Locate the cell with the specified text and output its (x, y) center coordinate. 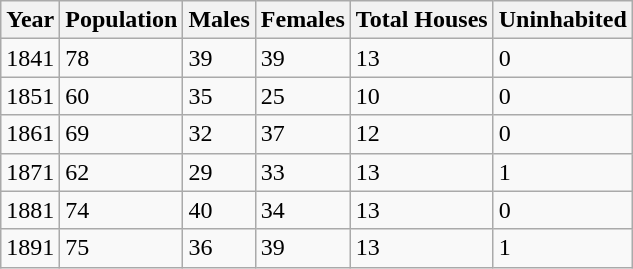
1851 (30, 96)
Population (122, 20)
25 (302, 96)
Females (302, 20)
34 (302, 210)
1841 (30, 58)
40 (219, 210)
74 (122, 210)
1881 (30, 210)
36 (219, 248)
Males (219, 20)
32 (219, 134)
1891 (30, 248)
62 (122, 172)
1861 (30, 134)
Uninhabited (562, 20)
33 (302, 172)
Total Houses (422, 20)
60 (122, 96)
Year (30, 20)
10 (422, 96)
75 (122, 248)
78 (122, 58)
12 (422, 134)
35 (219, 96)
1871 (30, 172)
37 (302, 134)
69 (122, 134)
29 (219, 172)
